Capture the cell that displays the provided text and extract its [X, Y] central coordinate. 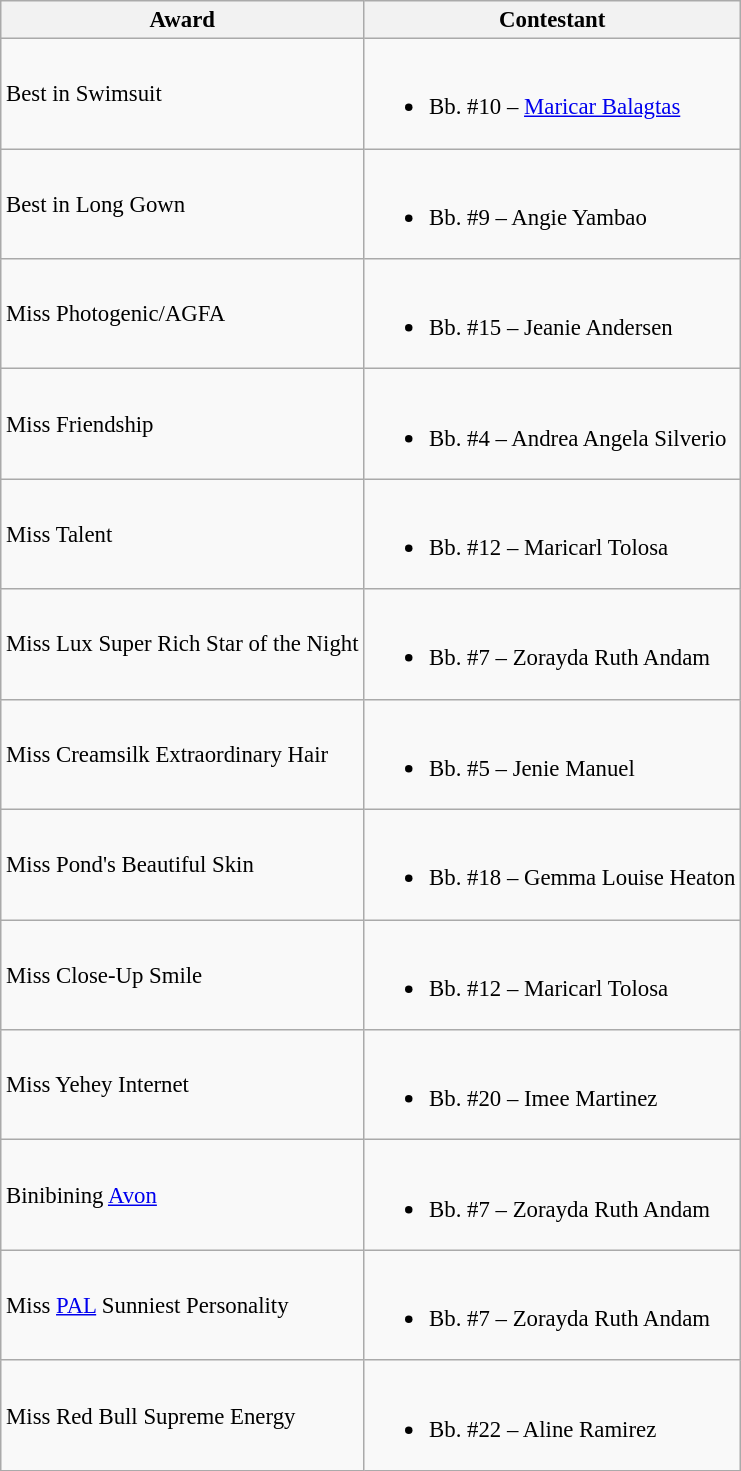
Contestant [552, 20]
Award [182, 20]
Miss Friendship [182, 424]
Miss PAL Sunniest Personality [182, 1305]
Best in Swimsuit [182, 94]
Miss Pond's Beautiful Skin [182, 865]
Binibining Avon [182, 1195]
Bb. #18 – Gemma Louise Heaton [552, 865]
Bb. #4 – Andrea Angela Silverio [552, 424]
Miss Photogenic/AGFA [182, 314]
Bb. #9 – Angie Yambao [552, 204]
Bb. #15 – Jeanie Andersen [552, 314]
Miss Lux Super Rich Star of the Night [182, 644]
Bb. #22 – Aline Ramirez [552, 1415]
Bb. #20 – Imee Martinez [552, 1085]
Bb. #5 – Jenie Manuel [552, 754]
Miss Yehey Internet [182, 1085]
Miss Red Bull Supreme Energy [182, 1415]
Miss Close-Up Smile [182, 975]
Best in Long Gown [182, 204]
Miss Creamsilk Extraordinary Hair [182, 754]
Miss Talent [182, 534]
Bb. #10 – Maricar Balagtas [552, 94]
